Extract the (X, Y) coordinate from the center of the cell holding the provided text.  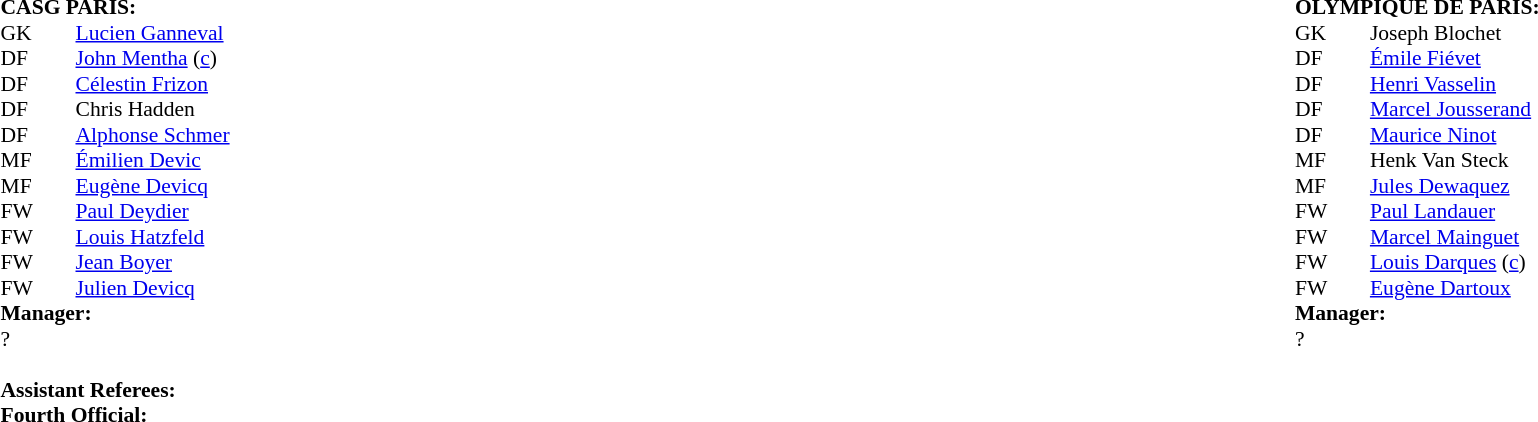
Louis Hatzfeld (153, 237)
Manager: (114, 313)
John Mentha (c) (153, 59)
Lucien Ganneval (153, 33)
Julien Devicq (153, 288)
Célestin Frizon (153, 84)
Émilien Devic (153, 161)
Eugène Devicq (153, 186)
Jean Boyer (153, 263)
Paul Deydier (153, 211)
Alphonse Schmer (153, 135)
Chris Hadden (153, 109)
